Output the [x, y] coordinate of the center of the cell containing the given text.  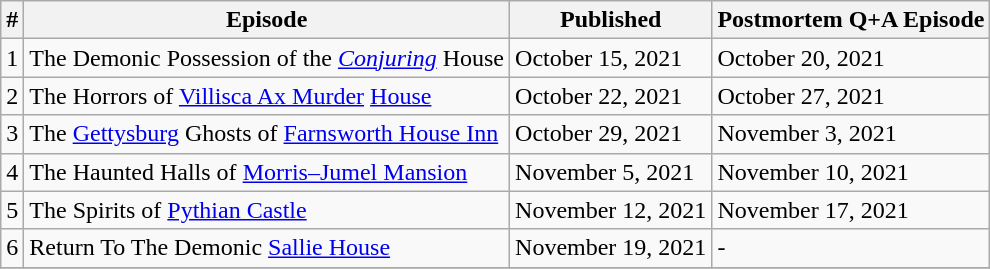
November 17, 2021 [851, 210]
The Haunted Halls of Morris–Jumel Mansion [267, 172]
6 [12, 248]
- [851, 248]
4 [12, 172]
# [12, 20]
The Demonic Possession of the Conjuring House [267, 58]
5 [12, 210]
The Gettysburg Ghosts of Farnsworth House Inn [267, 134]
November 10, 2021 [851, 172]
October 27, 2021 [851, 96]
Published [611, 20]
November 12, 2021 [611, 210]
The Spirits of Pythian Castle [267, 210]
Episode [267, 20]
November 5, 2021 [611, 172]
1 [12, 58]
October 20, 2021 [851, 58]
October 29, 2021 [611, 134]
Return To The Demonic Sallie House [267, 248]
3 [12, 134]
Postmortem Q+A Episode [851, 20]
2 [12, 96]
The Horrors of Villisca Ax Murder House [267, 96]
October 22, 2021 [611, 96]
October 15, 2021 [611, 58]
November 19, 2021 [611, 248]
November 3, 2021 [851, 134]
